Locate the cell with the specified text and output its [x, y] center coordinate. 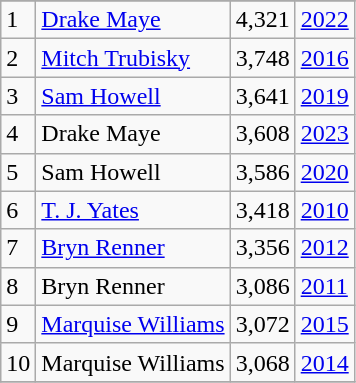
7 [18, 248]
10 [18, 362]
2022 [324, 20]
2020 [324, 172]
2012 [324, 248]
T. J. Yates [133, 210]
1 [18, 20]
Mitch Trubisky [133, 58]
2015 [324, 324]
2011 [324, 286]
3,586 [262, 172]
2010 [324, 210]
9 [18, 324]
6 [18, 210]
3,072 [262, 324]
3,086 [262, 286]
3,356 [262, 248]
2014 [324, 362]
2023 [324, 134]
3 [18, 96]
3,068 [262, 362]
2 [18, 58]
3,418 [262, 210]
3,641 [262, 96]
4 [18, 134]
2016 [324, 58]
4,321 [262, 20]
5 [18, 172]
3,608 [262, 134]
8 [18, 286]
3,748 [262, 58]
2019 [324, 96]
